For the text-containing cell, return its midpoint in [X, Y] coordinate format. 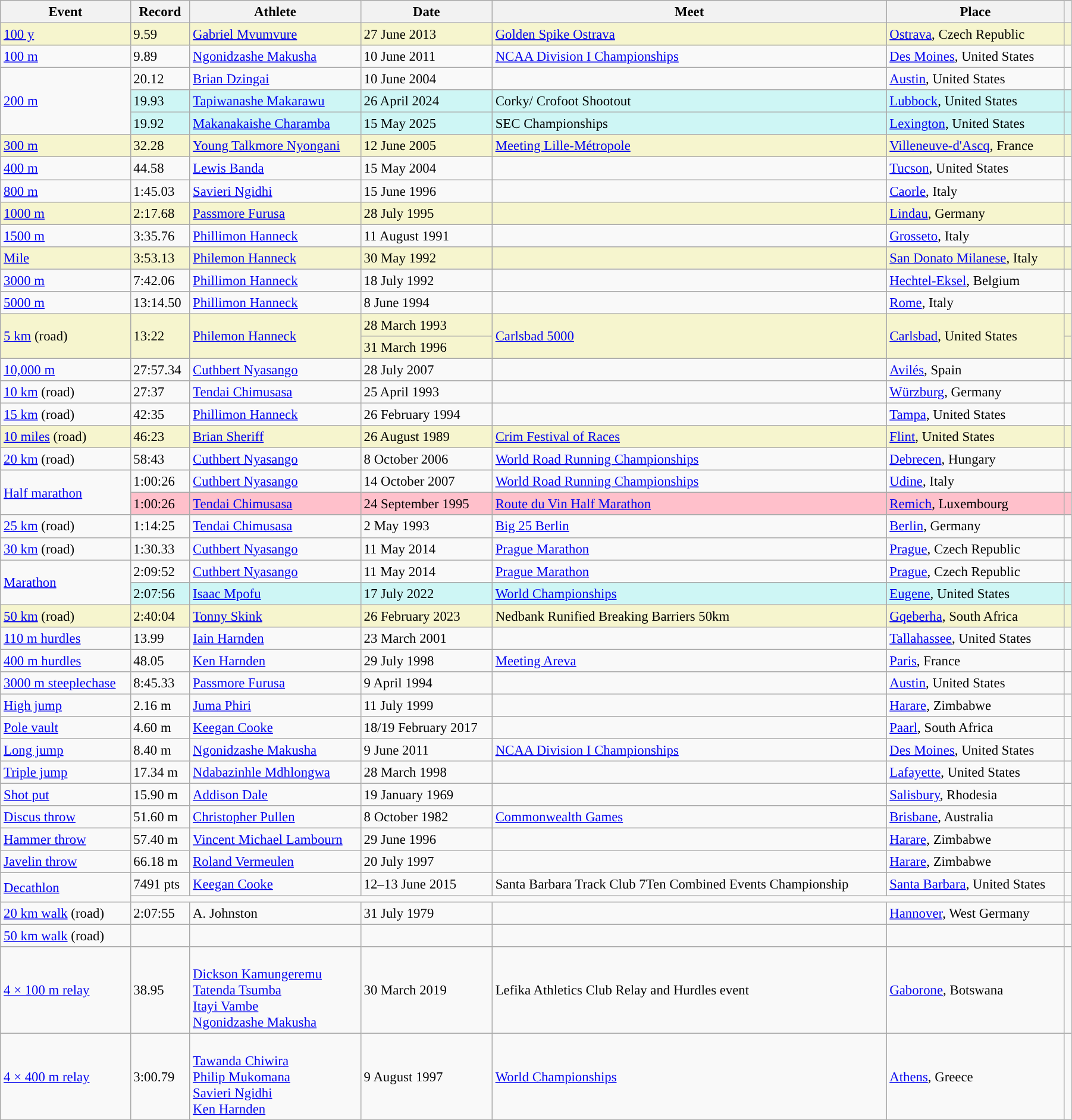
Route du Vin Half Marathon [689, 504]
Commonwealth Games [689, 817]
8 October 2006 [426, 459]
42:35 [160, 415]
8:45.33 [160, 683]
Isaac Mpofu [275, 593]
Corky/ Crofoot Shootout [689, 101]
17.34 m [160, 772]
High jump [65, 705]
4 × 100 m relay [65, 990]
19.92 [160, 124]
29 June 1996 [426, 840]
Lubbock, United States [976, 101]
Eugene, United States [976, 593]
1:30.33 [160, 549]
57.40 m [160, 840]
38.95 [160, 990]
SEC Championships [689, 124]
Lewis Banda [275, 168]
29 July 1998 [426, 661]
20 km (road) [65, 459]
200 m [65, 101]
2:17.68 [160, 213]
17 July 2022 [426, 593]
Lindau, Germany [976, 213]
19 January 1969 [426, 795]
28 March 1993 [426, 325]
30 May 1992 [426, 258]
Meeting Lille-Métropole [689, 146]
800 m [65, 191]
10 June 2004 [426, 79]
25 km (road) [65, 527]
28 March 1998 [426, 772]
Christopher Pullen [275, 817]
3000 m steeplechase [65, 683]
18 July 1992 [426, 280]
Gabriel Mvumvure [275, 35]
Vincent Michael Lambourn [275, 840]
Roland Vermeulen [275, 862]
Santa Barbara, United States [976, 884]
Carlsbad 5000 [689, 336]
10 June 2011 [426, 57]
66.18 m [160, 862]
Date [426, 12]
Pole vault [65, 728]
20 km walk (road) [65, 913]
50 km walk (road) [65, 936]
10,000 m [65, 370]
Gaborone, Botswana [976, 990]
14 October 2007 [426, 481]
15 km (road) [65, 415]
Discus throw [65, 817]
Paarl, South Africa [976, 728]
24 September 1995 [426, 504]
Rome, Italy [976, 303]
27:37 [160, 392]
Javelin throw [65, 862]
9 August 1997 [426, 1077]
Athlete [275, 12]
11 August 1991 [426, 236]
8 June 1994 [426, 303]
58:43 [160, 459]
Young Talkmore Nyongani [275, 146]
9 April 1994 [426, 683]
Avilés, Spain [976, 370]
Triple jump [65, 772]
28 July 2007 [426, 370]
50 km (road) [65, 616]
100 m [65, 57]
5000 m [65, 303]
Tonny Skink [275, 616]
26 February 1994 [426, 415]
10 km (road) [65, 392]
Brisbane, Australia [976, 817]
Savieri Ngidhi [275, 191]
Nedbank Runified Breaking Barriers 50km [689, 616]
27:57.34 [160, 370]
13:22 [160, 336]
10 miles (road) [65, 437]
Ken Harnden [275, 661]
A. Johnston [275, 913]
Ndabazinhle Mdhlongwa [275, 772]
13:14.50 [160, 303]
Iain Harnden [275, 639]
Hammer throw [65, 840]
2.16 m [160, 705]
9 June 2011 [426, 750]
2:09:52 [160, 571]
1000 m [65, 213]
26 August 1989 [426, 437]
18/19 February 2017 [426, 728]
Mile [65, 258]
19.93 [160, 101]
Caorle, Italy [976, 191]
400 m [65, 168]
15 June 1996 [426, 191]
12–13 June 2015 [426, 884]
7:42.06 [160, 280]
Meet [689, 12]
Brian Sheriff [275, 437]
48.05 [160, 661]
8 October 1982 [426, 817]
30 March 2019 [426, 990]
44.58 [160, 168]
1500 m [65, 236]
4.60 m [160, 728]
3:35.76 [160, 236]
26 April 2024 [426, 101]
Würzburg, Germany [976, 392]
Hechtel-Eksel, Belgium [976, 280]
2:07:56 [160, 593]
9.89 [160, 57]
Marathon [65, 582]
Hannover, West Germany [976, 913]
Makanakaishe Charamba [275, 124]
Long jump [65, 750]
2 May 1993 [426, 527]
Gqeberha, South Africa [976, 616]
Tapiwanashe Makarawu [275, 101]
Berlin, Germany [976, 527]
15 May 2025 [426, 124]
Tallahassee, United States [976, 639]
Flint, United States [976, 437]
Villeneuve-d'Ascq, France [976, 146]
3000 m [65, 280]
20.12 [160, 79]
Event [65, 12]
30 km (road) [65, 549]
Santa Barbara Track Club 7Ten Combined Events Championship [689, 884]
Grosseto, Italy [976, 236]
28 July 1995 [426, 213]
15.90 m [160, 795]
San Donato Milanese, Italy [976, 258]
25 April 1993 [426, 392]
Tucson, United States [976, 168]
Carlsbad, United States [976, 336]
51.60 m [160, 817]
Lafayette, United States [976, 772]
8.40 m [160, 750]
3:00.79 [160, 1077]
Dickson KamungeremuTatenda TsumbaItayi VambeNgonidzashe Makusha [275, 990]
Paris, France [976, 661]
2:40:04 [160, 616]
Decathlon [65, 887]
31 July 1979 [426, 913]
Tawanda ChiwiraPhilip MukomanaSavieri NgidhiKen Harnden [275, 1077]
15 May 2004 [426, 168]
32.28 [160, 146]
31 March 1996 [426, 348]
Athens, Greece [976, 1077]
Brian Dzingai [275, 79]
Ostrava, Czech Republic [976, 35]
110 m hurdles [65, 639]
9.59 [160, 35]
3:53.13 [160, 258]
23 March 2001 [426, 639]
13.99 [160, 639]
11 July 1999 [426, 705]
Record [160, 12]
Udine, Italy [976, 481]
20 July 1997 [426, 862]
Lefika Athletics Club Relay and Hurdles event [689, 990]
Meeting Areva [689, 661]
Half marathon [65, 493]
300 m [65, 146]
26 February 2023 [426, 616]
1:45.03 [160, 191]
2:07:55 [160, 913]
46:23 [160, 437]
Salisbury, Rhodesia [976, 795]
27 June 2013 [426, 35]
Shot put [65, 795]
Lexington, United States [976, 124]
5 km (road) [65, 336]
Remich, Luxembourg [976, 504]
Big 25 Berlin [689, 527]
100 y [65, 35]
Addison Dale [275, 795]
400 m hurdles [65, 661]
Crim Festival of Races [689, 437]
Juma Phiri [275, 705]
Debrecen, Hungary [976, 459]
1:14:25 [160, 527]
7491 pts [160, 884]
Place [976, 12]
12 June 2005 [426, 146]
4 × 400 m relay [65, 1077]
Tampa, United States [976, 415]
Golden Spike Ostrava [689, 35]
